Find where the given text appears and provide that cell's center as (X, Y) coordinate. 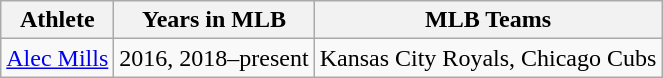
Athlete (58, 20)
Years in MLB (214, 20)
2016, 2018–present (214, 58)
Alec Mills (58, 58)
Kansas City Royals, Chicago Cubs (488, 58)
MLB Teams (488, 20)
